Determine the (x, y) coordinate at the center of the cell enclosing the given text.  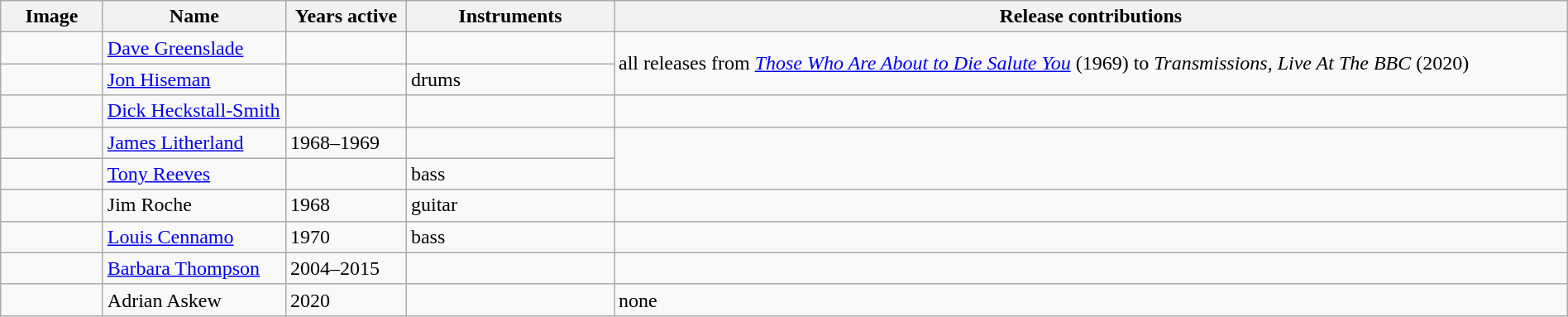
Years active (346, 17)
Jim Roche (194, 205)
Adrian Askew (194, 300)
none (1090, 300)
Name (194, 17)
2004–2015 (346, 268)
Barbara Thompson (194, 268)
Release contributions (1090, 17)
Louis Cennamo (194, 237)
1968 (346, 205)
Jon Hiseman (194, 79)
James Litherland (194, 142)
Tony Reeves (194, 174)
drums (509, 79)
1968–1969 (346, 142)
2020 (346, 300)
Dave Greenslade (194, 48)
all releases from Those Who Are About to Die Salute You (1969) to Transmissions, Live At The BBC (2020) (1090, 64)
Image (52, 17)
Instruments (509, 17)
guitar (509, 205)
1970 (346, 237)
Dick Heckstall-Smith (194, 111)
